Capture the cell that displays the provided text and extract its (X, Y) central coordinate. 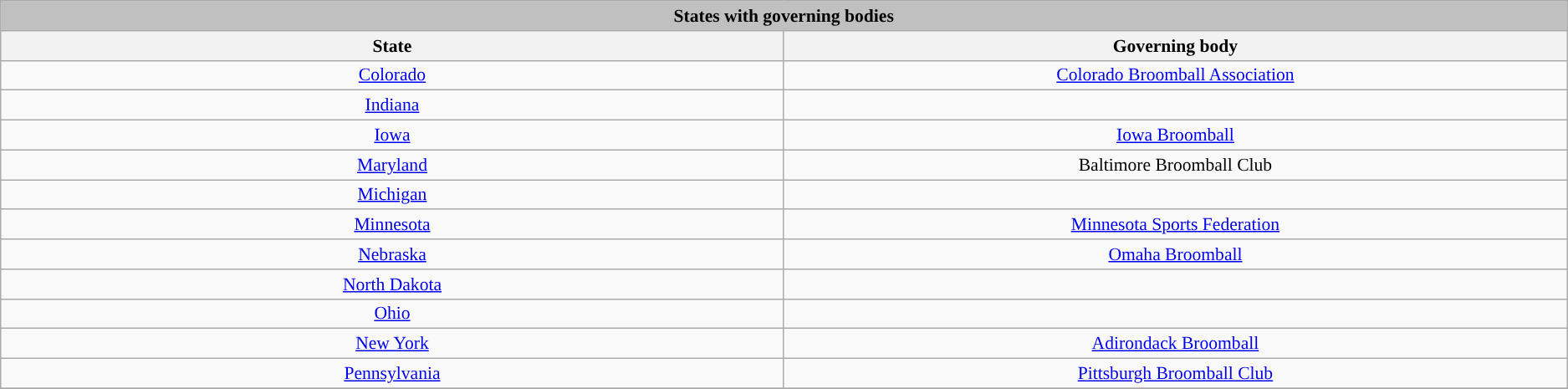
Michigan (392, 195)
Minnesota (392, 225)
Iowa (392, 136)
Minnesota Sports Federation (1175, 225)
New York (392, 344)
Ohio (392, 314)
Colorado Broomball Association (1175, 75)
Omaha Broomball (1175, 254)
Iowa Broomball (1175, 136)
States with governing bodies (784, 16)
North Dakota (392, 284)
Indiana (392, 105)
Pennsylvania (392, 374)
Colorado (392, 75)
State (392, 46)
Nebraska (392, 254)
Pittsburgh Broomball Club (1175, 374)
Maryland (392, 165)
Baltimore Broomball Club (1175, 165)
Adirondack Broomball (1175, 344)
Governing body (1175, 46)
